From the cell containing the given text, extract its center point as (x, y) coordinate. 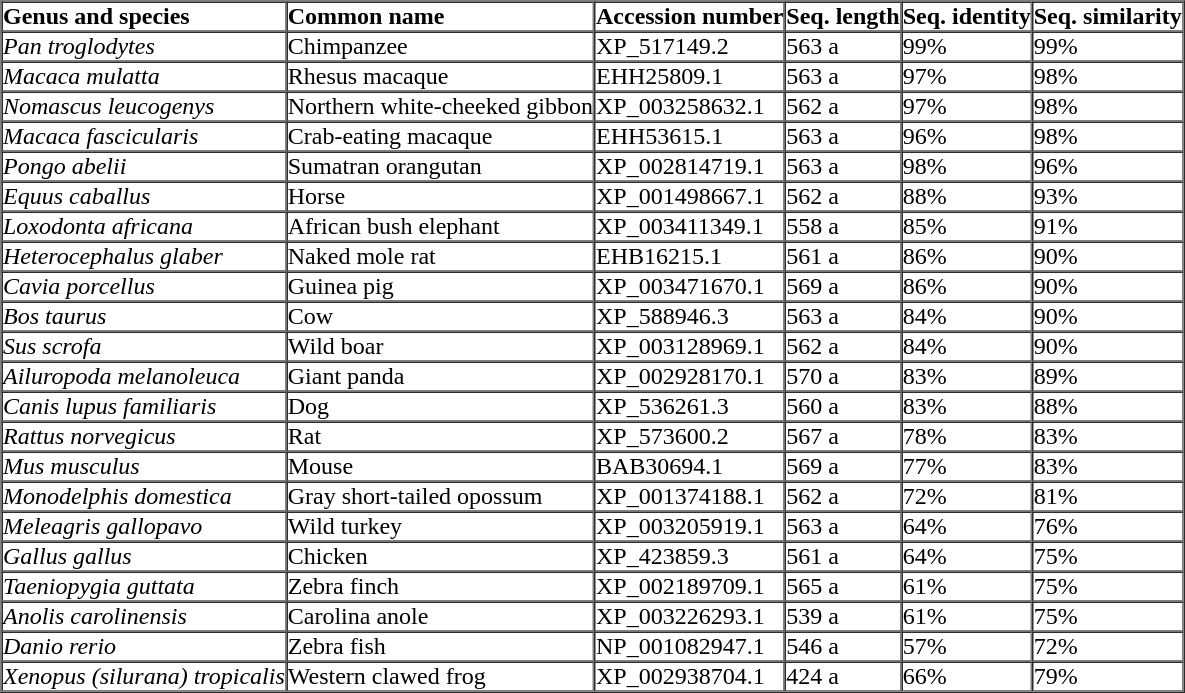
XP_003128969.1 (689, 347)
85% (966, 227)
Gray short-tailed opossum (440, 497)
Western clawed frog (440, 677)
XP_573600.2 (689, 437)
Wild turkey (440, 527)
XP_003471670.1 (689, 287)
Seq. identity (966, 17)
558 a (843, 227)
79% (1108, 677)
XP_536261.3 (689, 407)
570 a (843, 377)
Wild boar (440, 347)
539 a (843, 617)
91% (1108, 227)
Anolis carolinensis (144, 617)
Sus scrofa (144, 347)
Accession number (689, 17)
Sumatran orangutan (440, 167)
Cavia porcellus (144, 287)
560 a (843, 407)
66% (966, 677)
XP_003205919.1 (689, 527)
Chimpanzee (440, 47)
EHB16215.1 (689, 257)
93% (1108, 197)
XP_002938704.1 (689, 677)
Xenopus (silurana) tropicalis (144, 677)
424 a (843, 677)
81% (1108, 497)
Gallus gallus (144, 557)
Rattus norvegicus (144, 437)
XP_003411349.1 (689, 227)
XP_002814719.1 (689, 167)
Mus musculus (144, 467)
XP_001498667.1 (689, 197)
Guinea pig (440, 287)
EHH25809.1 (689, 77)
76% (1108, 527)
Pongo abelii (144, 167)
Bos taurus (144, 317)
XP_002189709.1 (689, 587)
Loxodonta africana (144, 227)
NP_001082947.1 (689, 647)
XP_003258632.1 (689, 107)
Giant panda (440, 377)
Equus caballus (144, 197)
XP_003226293.1 (689, 617)
XP_588946.3 (689, 317)
XP_423859.3 (689, 557)
77% (966, 467)
Macaca fascicularis (144, 137)
Cow (440, 317)
Canis lupus familiaris (144, 407)
565 a (843, 587)
546 a (843, 647)
Common name (440, 17)
Crab-eating macaque (440, 137)
Pan troglodytes (144, 47)
BAB30694.1 (689, 467)
Zebra fish (440, 647)
Carolina anole (440, 617)
Meleagris gallopavo (144, 527)
XP_001374188.1 (689, 497)
Seq. similarity (1108, 17)
Northern white-cheeked gibbon (440, 107)
Rat (440, 437)
Ailuropoda melanoleuca (144, 377)
XP_002928170.1 (689, 377)
XP_517149.2 (689, 47)
EHH53615.1 (689, 137)
Chicken (440, 557)
African bush elephant (440, 227)
Heterocephalus glaber (144, 257)
Rhesus macaque (440, 77)
Danio rerio (144, 647)
Mouse (440, 467)
Dog (440, 407)
Monodelphis domestica (144, 497)
567 a (843, 437)
Macaca mulatta (144, 77)
Genus and species (144, 17)
Taeniopygia guttata (144, 587)
Zebra finch (440, 587)
Seq. length (843, 17)
Horse (440, 197)
Naked mole rat (440, 257)
Nomascus leucogenys (144, 107)
78% (966, 437)
89% (1108, 377)
57% (966, 647)
